From the cell containing the given text, extract its center point as (X, Y) coordinate. 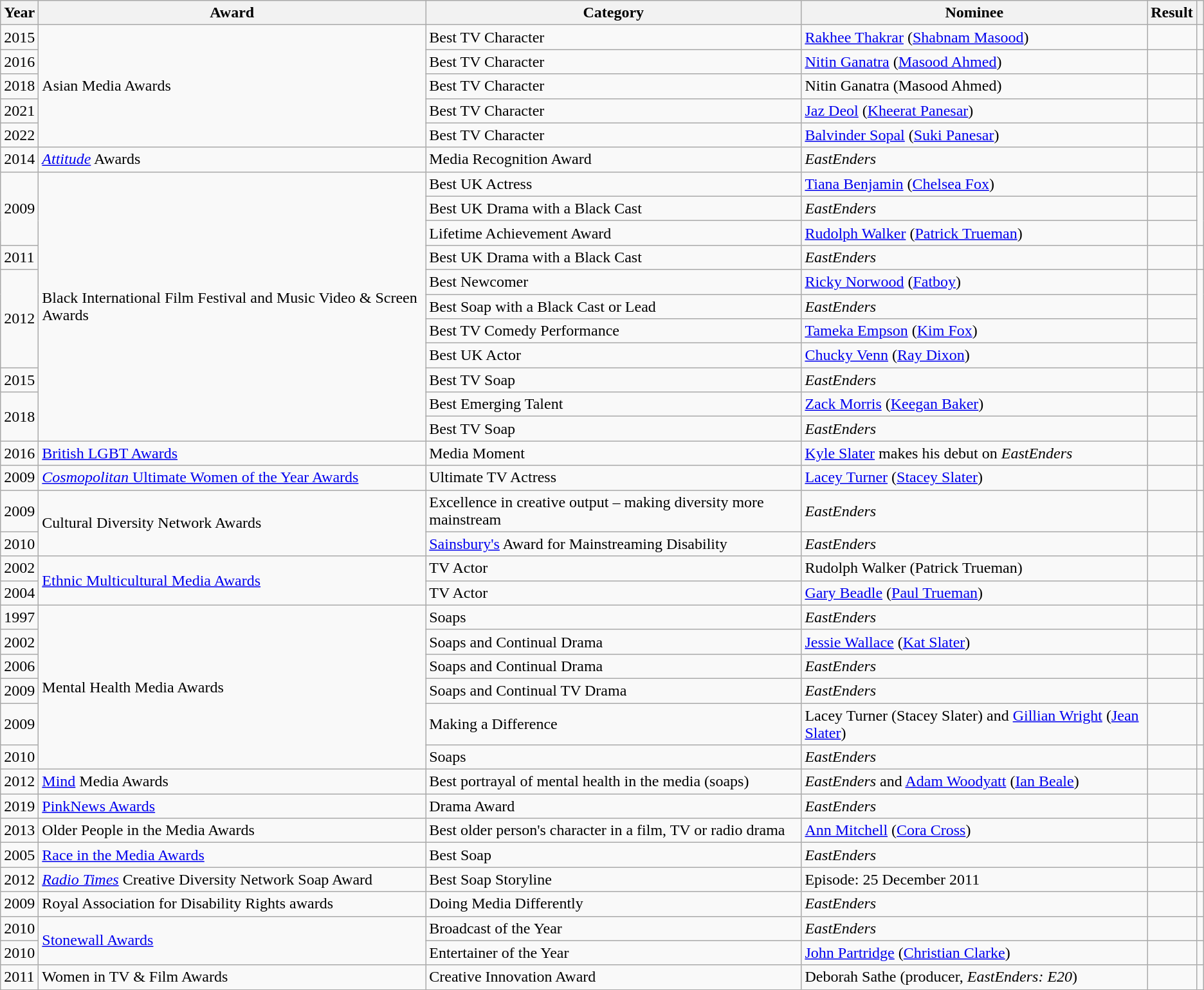
Doing Media Differently (614, 904)
2021 (19, 111)
John Partridge (Christian Clarke) (974, 953)
Tameka Empson (Kim Fox) (974, 331)
Best Emerging Talent (614, 404)
Lifetime Achievement Award (614, 233)
Best UK Actress (614, 184)
Broadcast of the Year (614, 928)
Best Soap (614, 855)
Radio Times Creative Diversity Network Soap Award (232, 879)
Lacey Turner (Stacey Slater) (974, 478)
Nominee (974, 13)
Gary Beadle (Paul Trueman) (974, 593)
Soaps and Continual TV Drama (614, 690)
Deborah Sathe (producer, EastEnders: E20) (974, 977)
Creative Innovation Award (614, 977)
2014 (19, 159)
Best Newcomer (614, 282)
Race in the Media Awards (232, 855)
2019 (19, 806)
Women in TV & Film Awards (232, 977)
Mind Media Awards (232, 782)
Royal Association for Disability Rights awards (232, 904)
Ann Mitchell (Cora Cross) (974, 831)
Drama Award (614, 806)
2004 (19, 593)
Stonewall Awards (232, 941)
PinkNews Awards (232, 806)
2013 (19, 831)
Best Soap Storyline (614, 879)
Best older person's character in a film, TV or radio drama (614, 831)
Lacey Turner (Stacey Slater) and Gillian Wright (Jean Slater) (974, 724)
Media Moment (614, 453)
Best UK Actor (614, 355)
Chucky Venn (Ray Dixon) (974, 355)
Media Recognition Award (614, 159)
Making a Difference (614, 724)
2022 (19, 135)
Jessie Wallace (Kat Slater) (974, 642)
Rakhee Thakrar (Shabnam Masood) (974, 37)
Sainsbury's Award for Mainstreaming Disability (614, 544)
Jaz Deol (Kheerat Panesar) (974, 111)
Black International Film Festival and Music Video & Screen Awards (232, 306)
British LGBT Awards (232, 453)
Mental Health Media Awards (232, 687)
Ricky Norwood (Fatboy) (974, 282)
Asian Media Awards (232, 86)
Attitude Awards (232, 159)
Entertainer of the Year (614, 953)
2006 (19, 666)
Episode: 25 December 2011 (974, 879)
Award (232, 13)
Result (1172, 13)
1997 (19, 617)
Older People in the Media Awards (232, 831)
Balvinder Sopal (Suki Panesar) (974, 135)
Kyle Slater makes his debut on EastEnders (974, 453)
Best portrayal of mental health in the media (soaps) (614, 782)
Category (614, 13)
Best TV Comedy Performance (614, 331)
Zack Morris (Keegan Baker) (974, 404)
Tiana Benjamin (Chelsea Fox) (974, 184)
Cultural Diversity Network Awards (232, 523)
Ethnic Multicultural Media Awards (232, 580)
Year (19, 13)
2005 (19, 855)
Cosmopolitan Ultimate Women of the Year Awards (232, 478)
EastEnders and Adam Woodyatt (Ian Beale) (974, 782)
Ultimate TV Actress (614, 478)
Best Soap with a Black Cast or Lead (614, 307)
Excellence in creative output – making diversity more mainstream (614, 510)
